Detect which cell encompasses the target text, then output its (x, y) center coordinate. 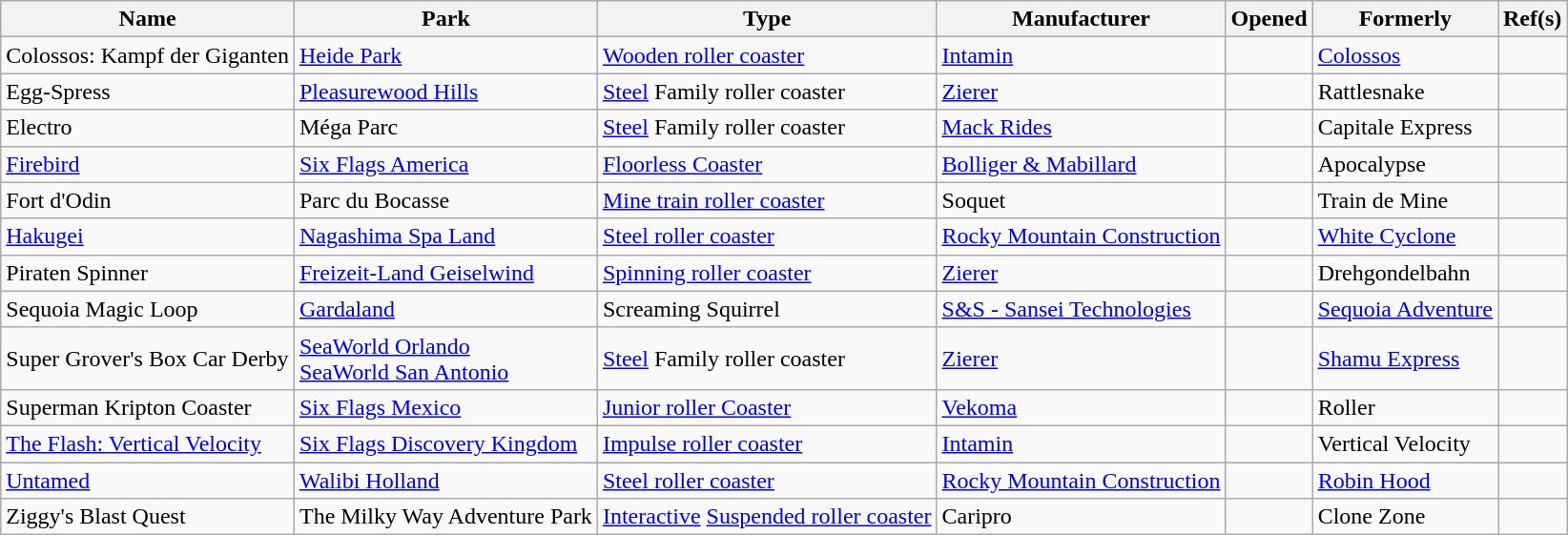
Six Flags America (445, 164)
Apocalypse (1405, 164)
Drehgondelbahn (1405, 273)
Six Flags Discovery Kingdom (445, 443)
Shamu Express (1405, 359)
Caripro (1082, 517)
Piraten Spinner (148, 273)
Name (148, 19)
Formerly (1405, 19)
Super Grover's Box Car Derby (148, 359)
Firebird (148, 164)
Superman Kripton Coaster (148, 407)
Colossos (1405, 55)
Opened (1269, 19)
White Cyclone (1405, 237)
Freizeit-Land Geiselwind (445, 273)
Nagashima Spa Land (445, 237)
Train de Mine (1405, 200)
Fort d'Odin (148, 200)
Bolliger & Mabillard (1082, 164)
Ref(s) (1532, 19)
Untamed (148, 480)
Type (767, 19)
Impulse roller coaster (767, 443)
Heide Park (445, 55)
Clone Zone (1405, 517)
Ziggy's Blast Quest (148, 517)
Mack Rides (1082, 128)
Colossos: Kampf der Giganten (148, 55)
Mine train roller coaster (767, 200)
Junior roller Coaster (767, 407)
Interactive Suspended roller coaster (767, 517)
Six Flags Mexico (445, 407)
Walibi Holland (445, 480)
Electro (148, 128)
Vertical Velocity (1405, 443)
Egg-Spress (148, 92)
Floorless Coaster (767, 164)
Park (445, 19)
The Flash: Vertical Velocity (148, 443)
S&S - Sansei Technologies (1082, 309)
Gardaland (445, 309)
Capitale Express (1405, 128)
Roller (1405, 407)
Sequoia Adventure (1405, 309)
SeaWorld OrlandoSeaWorld San Antonio (445, 359)
Spinning roller coaster (767, 273)
The Milky Way Adventure Park (445, 517)
Parc du Bocasse (445, 200)
Screaming Squirrel (767, 309)
Rattlesnake (1405, 92)
Soquet (1082, 200)
Pleasurewood Hills (445, 92)
Méga Parc (445, 128)
Sequoia Magic Loop (148, 309)
Manufacturer (1082, 19)
Wooden roller coaster (767, 55)
Vekoma (1082, 407)
Robin Hood (1405, 480)
Hakugei (148, 237)
